From the cell containing the given text, extract its center point as [x, y] coordinate. 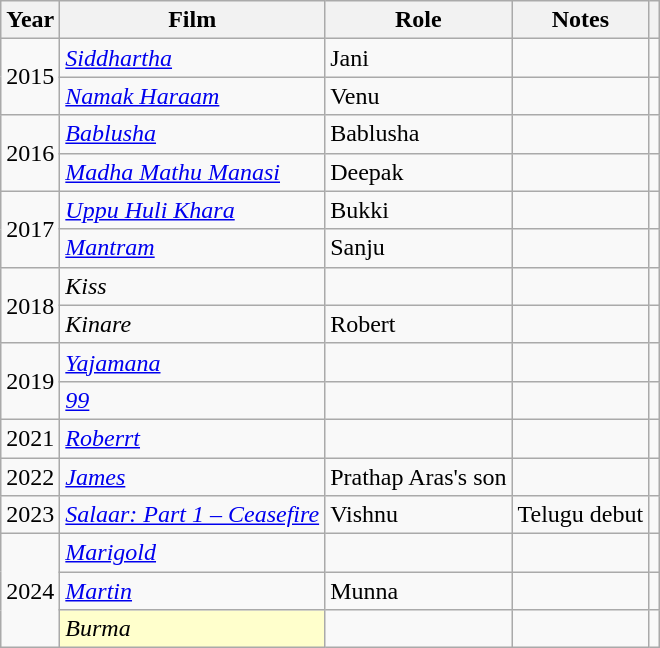
Kinare [192, 324]
James [192, 477]
Bukki [418, 210]
99 [192, 400]
Marigold [192, 553]
Prathap Aras's son [418, 477]
2015 [30, 77]
Uppu Huli Khara [192, 210]
2022 [30, 477]
Jani [418, 58]
Munna [418, 591]
Salaar: Part 1 – Ceasefire [192, 515]
Robert [418, 324]
Madha Mathu Manasi [192, 172]
2016 [30, 153]
Role [418, 20]
Siddhartha [192, 58]
2017 [30, 229]
Martin [192, 591]
Vishnu [418, 515]
2021 [30, 438]
Burma [192, 629]
Year [30, 20]
Namak Haraam [192, 96]
Telugu debut [580, 515]
Sanju [418, 248]
Kiss [192, 286]
Venu [418, 96]
Film [192, 20]
2024 [30, 591]
Yajamana [192, 362]
2019 [30, 381]
2023 [30, 515]
Roberrt [192, 438]
2018 [30, 305]
Notes [580, 20]
Deepak [418, 172]
Mantram [192, 248]
